Search for the cell housing the specified text and yield its [x, y] center coordinate. 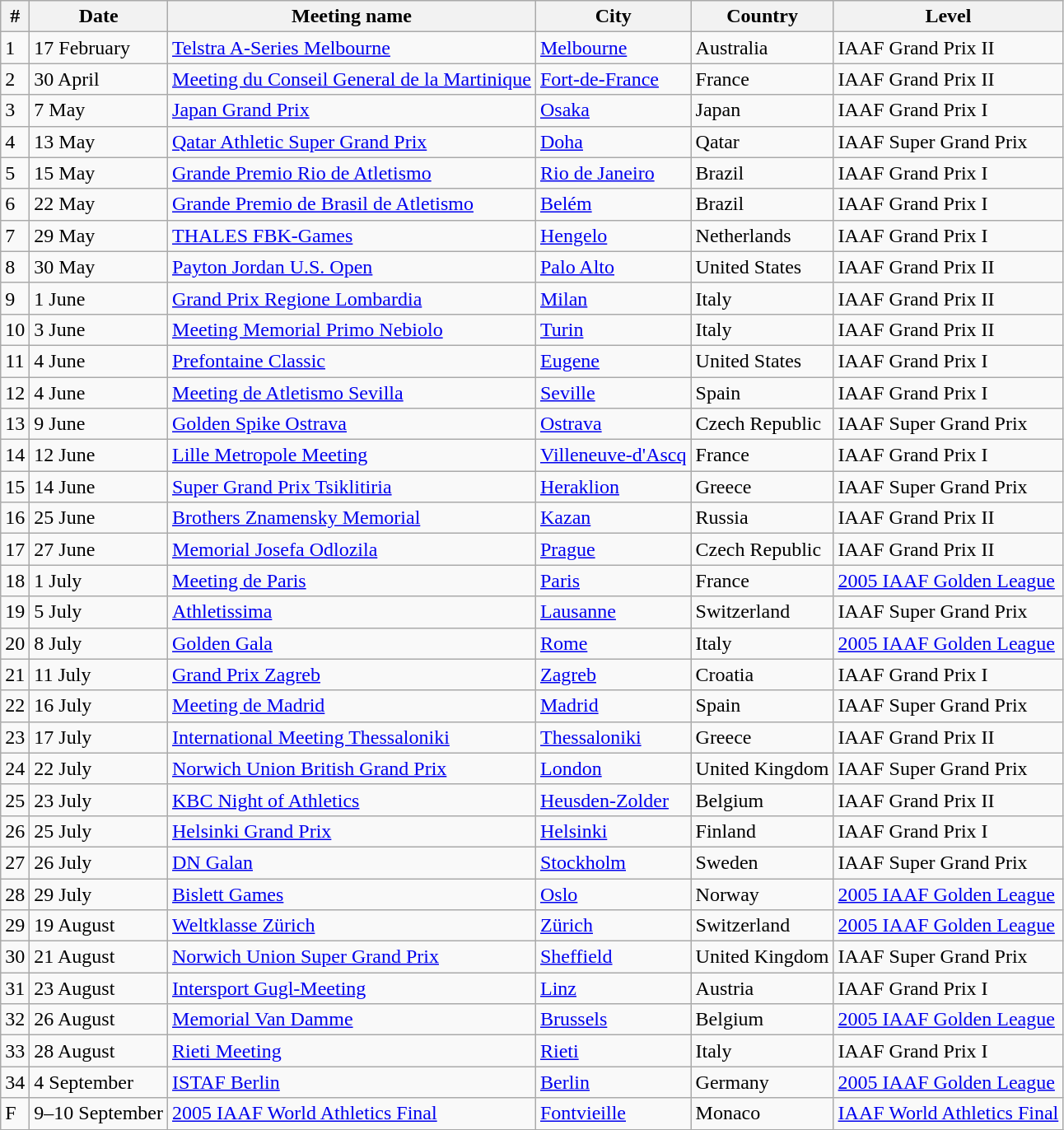
Berlin [613, 1082]
Sheffield [613, 957]
KBC Night of Athletics [352, 800]
25 [15, 800]
Japan [763, 110]
30 May [99, 267]
Linz [613, 988]
Fontvieille [613, 1114]
Grande Premio de Brasil de Atletismo [352, 204]
Meeting du Conseil General de la Martinique [352, 79]
12 June [99, 455]
F [15, 1114]
22 [15, 706]
29 July [99, 894]
Qatar Athletic Super Grand Prix [352, 142]
Hengelo [613, 236]
33 [15, 1051]
14 [15, 455]
23 August [99, 988]
26 [15, 831]
27 June [99, 549]
Meeting de Madrid [352, 706]
Rieti [613, 1051]
19 [15, 612]
Lille Metropole Meeting [352, 455]
Madrid [613, 706]
Weltklasse Zürich [352, 926]
ISTAF Berlin [352, 1082]
Australia [763, 48]
9 [15, 298]
7 [15, 236]
Austria [763, 988]
7 May [99, 110]
5 [15, 173]
Heusden-Zolder [613, 800]
Rome [613, 643]
Athletissima [352, 612]
34 [15, 1082]
Norway [763, 894]
Meeting de Atletismo Sevilla [352, 393]
30 [15, 957]
6 [15, 204]
Prague [613, 549]
17 [15, 549]
31 [15, 988]
27 [15, 862]
Heraklion [613, 487]
Japan Grand Prix [352, 110]
Helsinki Grand Prix [352, 831]
THALES FBK-Games [352, 236]
Golden Gala [352, 643]
Rieti Meeting [352, 1051]
2 [15, 79]
16 July [99, 706]
Meeting name [352, 16]
18 [15, 581]
22 July [99, 768]
Zagreb [613, 675]
Brussels [613, 1020]
Qatar [763, 142]
11 July [99, 675]
Date [99, 16]
Intersport Gugl-Meeting [352, 988]
Zürich [613, 926]
Meeting Memorial Primo Nebiolo [352, 329]
2005 IAAF World Athletics Final [352, 1114]
Bislett Games [352, 894]
1 July [99, 581]
29 May [99, 236]
4 [15, 142]
Doha [613, 142]
20 [15, 643]
14 June [99, 487]
4 September [99, 1082]
17 February [99, 48]
City [613, 16]
Netherlands [763, 236]
Monaco [763, 1114]
Melbourne [613, 48]
Brothers Znamensky Memorial [352, 518]
10 [15, 329]
Croatia [763, 675]
25 June [99, 518]
29 [15, 926]
9–10 September [99, 1114]
16 [15, 518]
Prefontaine Classic [352, 361]
Finland [763, 831]
23 [15, 737]
22 May [99, 204]
3 [15, 110]
Paris [613, 581]
Ostrava [613, 424]
9 June [99, 424]
Helsinki [613, 831]
International Meeting Thessaloniki [352, 737]
IAAF World Athletics Final [949, 1114]
# [15, 16]
11 [15, 361]
Milan [613, 298]
Germany [763, 1082]
13 May [99, 142]
Norwich Union Super Grand Prix [352, 957]
Memorial Van Damme [352, 1020]
Level [949, 16]
Norwich Union British Grand Prix [352, 768]
Golden Spike Ostrava [352, 424]
26 August [99, 1020]
Thessaloniki [613, 737]
28 [15, 894]
17 July [99, 737]
Payton Jordan U.S. Open [352, 267]
28 August [99, 1051]
32 [15, 1020]
3 June [99, 329]
21 [15, 675]
Meeting de Paris [352, 581]
Telstra A-Series Melbourne [352, 48]
London [613, 768]
13 [15, 424]
Oslo [613, 894]
Fort-de-France [613, 79]
Osaka [613, 110]
8 July [99, 643]
DN Galan [352, 862]
15 [15, 487]
Eugene [613, 361]
Palo Alto [613, 267]
Grande Premio Rio de Atletismo [352, 173]
Memorial Josefa Odlozila [352, 549]
26 July [99, 862]
Belém [613, 204]
1 [15, 48]
Villeneuve-d'Ascq [613, 455]
24 [15, 768]
Grand Prix Zagreb [352, 675]
12 [15, 393]
8 [15, 267]
Rio de Janeiro [613, 173]
5 July [99, 612]
23 July [99, 800]
Sweden [763, 862]
Grand Prix Regione Lombardia [352, 298]
Kazan [613, 518]
Russia [763, 518]
30 April [99, 79]
Turin [613, 329]
Stockholm [613, 862]
15 May [99, 173]
19 August [99, 926]
Super Grand Prix Tsiklitiria [352, 487]
Country [763, 16]
25 July [99, 831]
Seville [613, 393]
1 June [99, 298]
Lausanne [613, 612]
21 August [99, 957]
